Output the [X, Y] coordinate of the center of the cell containing the given text.  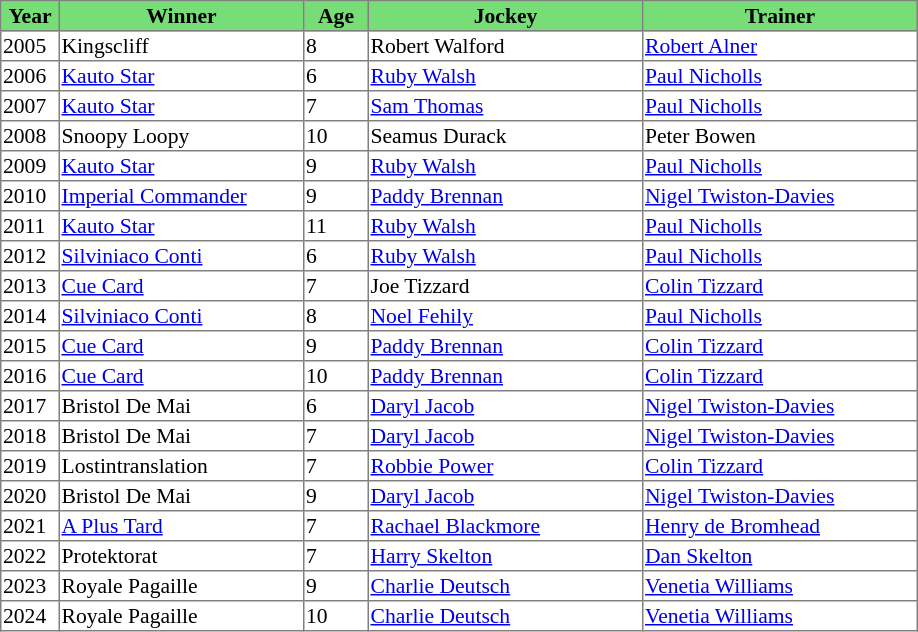
11 [336, 226]
2018 [30, 436]
2013 [30, 286]
Rachael Blackmore [505, 526]
2021 [30, 526]
Henry de Bromhead [780, 526]
2005 [30, 46]
Seamus Durack [505, 136]
Year [30, 16]
2011 [30, 226]
2017 [30, 406]
2007 [30, 106]
Lostintranslation [181, 466]
Trainer [780, 16]
Robbie Power [505, 466]
Protektorat [181, 556]
Dan Skelton [780, 556]
Sam Thomas [505, 106]
Snoopy Loopy [181, 136]
2015 [30, 346]
2022 [30, 556]
Noel Fehily [505, 316]
Jockey [505, 16]
2024 [30, 616]
Kingscliff [181, 46]
Winner [181, 16]
2006 [30, 76]
Joe Tizzard [505, 286]
2012 [30, 256]
A Plus Tard [181, 526]
2019 [30, 466]
Harry Skelton [505, 556]
Peter Bowen [780, 136]
2020 [30, 496]
2023 [30, 586]
Robert Alner [780, 46]
Robert Walford [505, 46]
2014 [30, 316]
2009 [30, 166]
2016 [30, 376]
2008 [30, 136]
2010 [30, 196]
Imperial Commander [181, 196]
Age [336, 16]
